Extract the [X, Y] coordinate from the center of the cell holding the provided text.  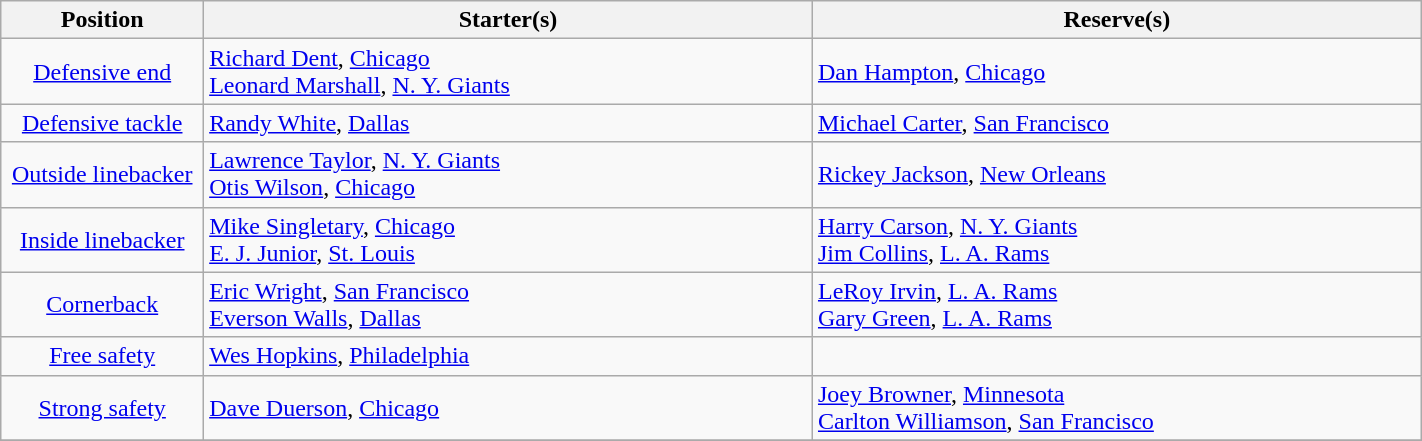
Position [102, 20]
Dave Duerson, Chicago [508, 408]
Wes Hopkins, Philadelphia [508, 356]
Inside linebacker [102, 240]
Free safety [102, 356]
Cornerback [102, 304]
Strong safety [102, 408]
Rickey Jackson, New Orleans [1116, 174]
Reserve(s) [1116, 20]
Randy White, Dallas [508, 123]
Joey Browner, Minnesota Carlton Williamson, San Francisco [1116, 408]
Richard Dent, Chicago Leonard Marshall, N. Y. Giants [508, 72]
Starter(s) [508, 20]
Outside linebacker [102, 174]
LeRoy Irvin, L. A. Rams Gary Green, L. A. Rams [1116, 304]
Defensive tackle [102, 123]
Eric Wright, San Francisco Everson Walls, Dallas [508, 304]
Dan Hampton, Chicago [1116, 72]
Mike Singletary, Chicago E. J. Junior, St. Louis [508, 240]
Harry Carson, N. Y. Giants Jim Collins, L. A. Rams [1116, 240]
Defensive end [102, 72]
Michael Carter, San Francisco [1116, 123]
Lawrence Taylor, N. Y. Giants Otis Wilson, Chicago [508, 174]
